Provide the (X, Y) coordinate of the cell's center where the given text is located.  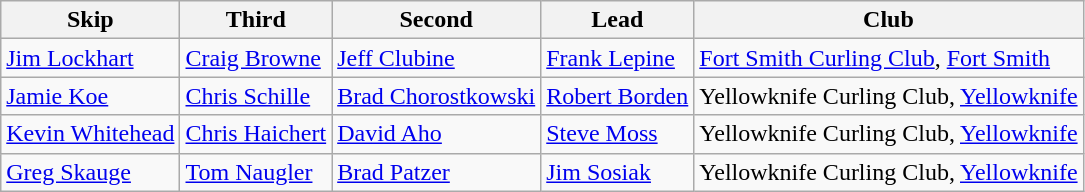
Brad Chorostkowski (436, 96)
Steve Moss (618, 134)
Jim Lockhart (90, 58)
Jeff Clubine (436, 58)
Frank Lepine (618, 58)
Craig Browne (256, 58)
Tom Naugler (256, 172)
Chris Schille (256, 96)
Robert Borden (618, 96)
Second (436, 20)
Jamie Koe (90, 96)
Chris Haichert (256, 134)
David Aho (436, 134)
Club (888, 20)
Kevin Whitehead (90, 134)
Jim Sosiak (618, 172)
Skip (90, 20)
Greg Skauge (90, 172)
Fort Smith Curling Club, Fort Smith (888, 58)
Lead (618, 20)
Third (256, 20)
Brad Patzer (436, 172)
